Locate the cell with the specified text and output its [X, Y] center coordinate. 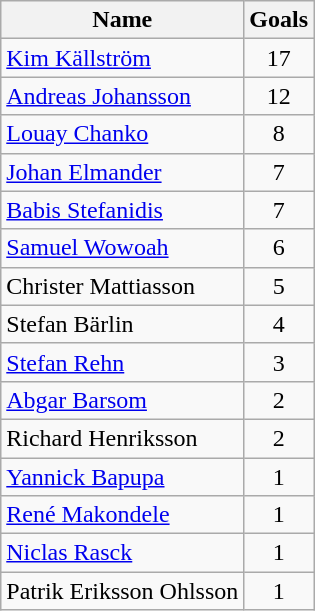
Niclas Rasck [122, 553]
Louay Chanko [122, 134]
Kim Källström [122, 58]
Stefan Bärlin [122, 324]
6 [279, 248]
Samuel Wowoah [122, 248]
4 [279, 324]
Christer Mattiasson [122, 286]
Johan Elmander [122, 172]
Name [122, 20]
3 [279, 362]
17 [279, 58]
René Makondele [122, 515]
Goals [279, 20]
Patrik Eriksson Ohlsson [122, 591]
12 [279, 96]
Andreas Johansson [122, 96]
Abgar Barsom [122, 400]
Richard Henriksson [122, 438]
Yannick Bapupa [122, 477]
8 [279, 134]
5 [279, 286]
Babis Stefanidis [122, 210]
Stefan Rehn [122, 362]
